Return (X, Y) of the center of cell containing provided text 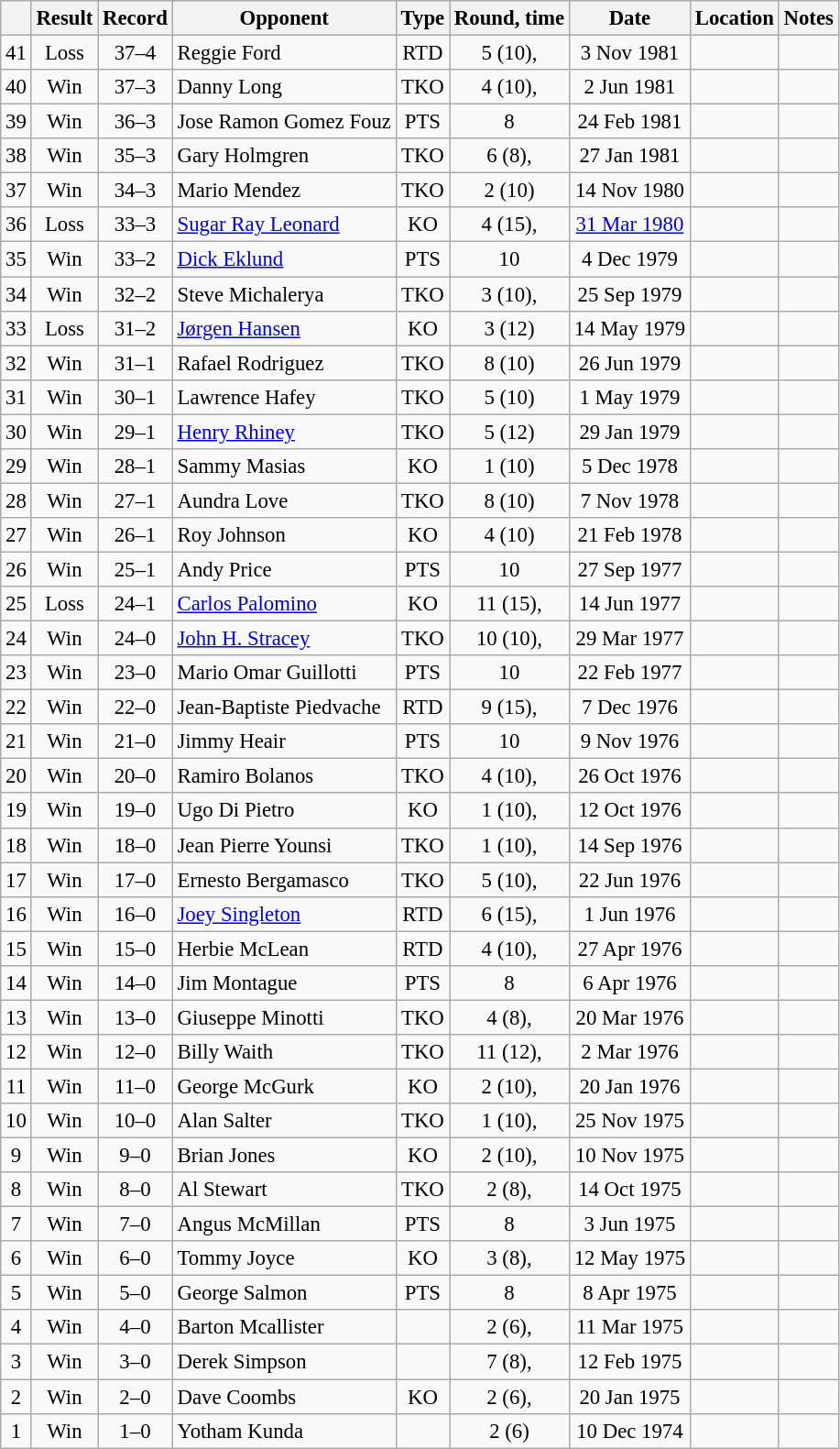
Steve Michalerya (284, 294)
Angus McMillan (284, 1224)
26 Oct 1976 (629, 776)
38 (16, 156)
Gary Holmgren (284, 156)
15 (16, 949)
39 (16, 122)
29 (16, 467)
Barton Mcallister (284, 1328)
Record (136, 18)
17 (16, 880)
33–2 (136, 259)
Jim Montague (284, 983)
Ernesto Bergamasco (284, 880)
20 (16, 776)
Danny Long (284, 87)
5 (10) (509, 397)
17–0 (136, 880)
Jose Ramon Gomez Fouz (284, 122)
12 (16, 1052)
36–3 (136, 122)
George McGurk (284, 1086)
37–3 (136, 87)
5 Dec 1978 (629, 467)
7 (16, 1224)
4 (10) (509, 535)
25 Sep 1979 (629, 294)
31 (16, 397)
2 (16, 1397)
2 Mar 1976 (629, 1052)
25 (16, 604)
30–1 (136, 397)
5 (12) (509, 432)
John H. Stracey (284, 639)
Jean Pierre Younsi (284, 845)
24–1 (136, 604)
27–1 (136, 500)
29–1 (136, 432)
35–3 (136, 156)
9–0 (136, 1156)
10 Dec 1974 (629, 1431)
13 (16, 1017)
1 May 1979 (629, 397)
12–0 (136, 1052)
4 (8), (509, 1017)
30 (16, 432)
Roy Johnson (284, 535)
27 Jan 1981 (629, 156)
22–0 (136, 708)
Type (422, 18)
Result (64, 18)
Joey Singleton (284, 914)
32 (16, 363)
6–0 (136, 1258)
Billy Waith (284, 1052)
George Salmon (284, 1293)
Jimmy Heair (284, 741)
26 (16, 569)
25 Nov 1975 (629, 1121)
1 Jun 1976 (629, 914)
12 Feb 1975 (629, 1362)
14 (16, 983)
11 (12), (509, 1052)
Andy Price (284, 569)
21–0 (136, 741)
2 (10) (509, 191)
Jean-Baptiste Piedvache (284, 708)
10 Nov 1975 (629, 1156)
18–0 (136, 845)
Ugo Di Pietro (284, 811)
11 Mar 1975 (629, 1328)
Al Stewart (284, 1190)
20 Jan 1975 (629, 1397)
Dick Eklund (284, 259)
Alan Salter (284, 1121)
3–0 (136, 1362)
11 (16, 1086)
Henry Rhiney (284, 432)
9 Nov 1976 (629, 741)
14–0 (136, 983)
16–0 (136, 914)
10–0 (136, 1121)
33–3 (136, 225)
6 (15), (509, 914)
3 (10), (509, 294)
Sugar Ray Leonard (284, 225)
Dave Coombs (284, 1397)
Notes (808, 18)
Giuseppe Minotti (284, 1017)
Yotham Kunda (284, 1431)
24 (16, 639)
24–0 (136, 639)
28 (16, 500)
Date (629, 18)
1–0 (136, 1431)
7 Dec 1976 (629, 708)
Derek Simpson (284, 1362)
16 (16, 914)
31–1 (136, 363)
36 (16, 225)
22 Jun 1976 (629, 880)
14 Oct 1975 (629, 1190)
29 Mar 1977 (629, 639)
20 Mar 1976 (629, 1017)
6 (16, 1258)
8–0 (136, 1190)
3 Jun 1975 (629, 1224)
3 (12) (509, 328)
4–0 (136, 1328)
Tommy Joyce (284, 1258)
14 Nov 1980 (629, 191)
Ramiro Bolanos (284, 776)
26–1 (136, 535)
2 Jun 1981 (629, 87)
14 Sep 1976 (629, 845)
23 (16, 673)
14 May 1979 (629, 328)
3 (16, 1362)
Round, time (509, 18)
Reggie Ford (284, 53)
Sammy Masias (284, 467)
1 (10) (509, 467)
4 (16, 1328)
4 Dec 1979 (629, 259)
37 (16, 191)
11 (15), (509, 604)
27 Sep 1977 (629, 569)
14 Jun 1977 (629, 604)
2 (8), (509, 1190)
Jørgen Hansen (284, 328)
19–0 (136, 811)
19 (16, 811)
Brian Jones (284, 1156)
20–0 (136, 776)
33 (16, 328)
18 (16, 845)
4 (15), (509, 225)
37–4 (136, 53)
Opponent (284, 18)
34–3 (136, 191)
22 Feb 1977 (629, 673)
7–0 (136, 1224)
35 (16, 259)
Location (735, 18)
29 Jan 1979 (629, 432)
2 (6) (509, 1431)
31 Mar 1980 (629, 225)
Herbie McLean (284, 949)
3 (8), (509, 1258)
12 Oct 1976 (629, 811)
34 (16, 294)
2–0 (136, 1397)
32–2 (136, 294)
27 (16, 535)
9 (15), (509, 708)
Mario Omar Guillotti (284, 673)
22 (16, 708)
28–1 (136, 467)
40 (16, 87)
Carlos Palomino (284, 604)
15–0 (136, 949)
Aundra Love (284, 500)
6 (8), (509, 156)
26 Jun 1979 (629, 363)
Mario Mendez (284, 191)
7 Nov 1978 (629, 500)
6 Apr 1976 (629, 983)
Lawrence Hafey (284, 397)
31–2 (136, 328)
8 Apr 1975 (629, 1293)
5 (16, 1293)
25–1 (136, 569)
27 Apr 1976 (629, 949)
24 Feb 1981 (629, 122)
13–0 (136, 1017)
10 (10), (509, 639)
12 May 1975 (629, 1258)
41 (16, 53)
5–0 (136, 1293)
Rafael Rodriguez (284, 363)
1 (16, 1431)
7 (8), (509, 1362)
21 Feb 1978 (629, 535)
3 Nov 1981 (629, 53)
23–0 (136, 673)
9 (16, 1156)
20 Jan 1976 (629, 1086)
11–0 (136, 1086)
21 (16, 741)
